Extract the (x, y) coordinate from the center of the cell holding the provided text.  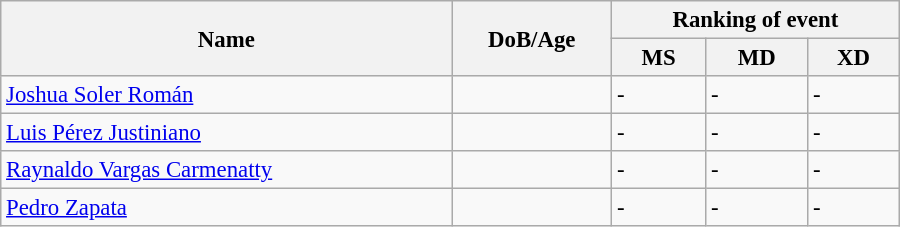
XD (854, 58)
Joshua Soler Román (226, 95)
Luis Pérez Justiniano (226, 133)
Name (226, 38)
MS (659, 58)
MD (757, 58)
Raynaldo Vargas Carmenatty (226, 170)
Ranking of event (756, 20)
Pedro Zapata (226, 208)
DoB/Age (532, 38)
